Scan for the cell matching the given text and deliver its (x, y) coordinate at center. 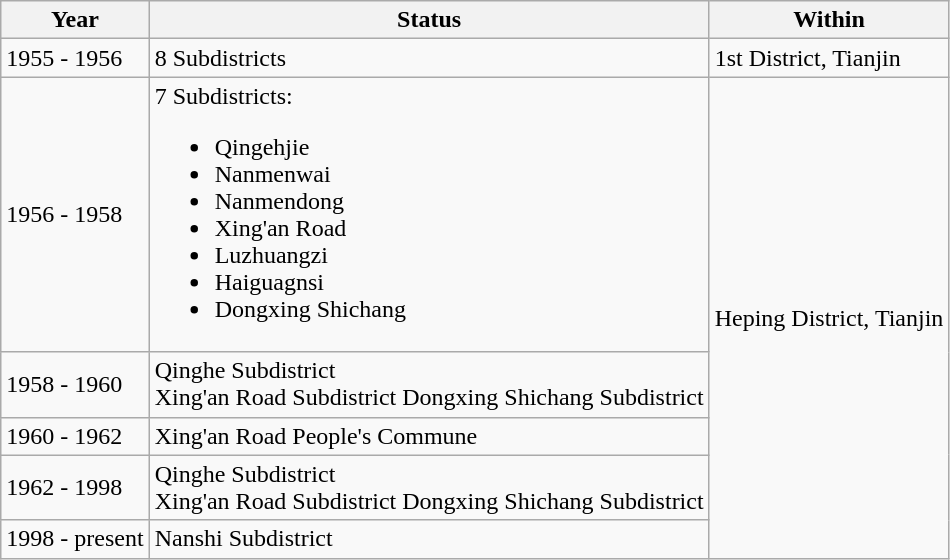
1960 - 1962 (75, 436)
Heping District, Tianjin (829, 318)
7 Subdistricts:QingehjieNanmenwaiNanmendongXing'an RoadLuzhuangziHaiguagnsiDongxing Shichang (429, 214)
Within (829, 20)
Xing'an Road People's Commune (429, 436)
8 Subdistricts (429, 58)
Status (429, 20)
1962 - 1998 (75, 488)
1st District, Tianjin (829, 58)
1958 - 1960 (75, 384)
Nanshi Subdistrict (429, 539)
Year (75, 20)
1955 - 1956 (75, 58)
1998 - present (75, 539)
1956 - 1958 (75, 214)
